Scan for the cell matching the given text and deliver its [X, Y] coordinate at center. 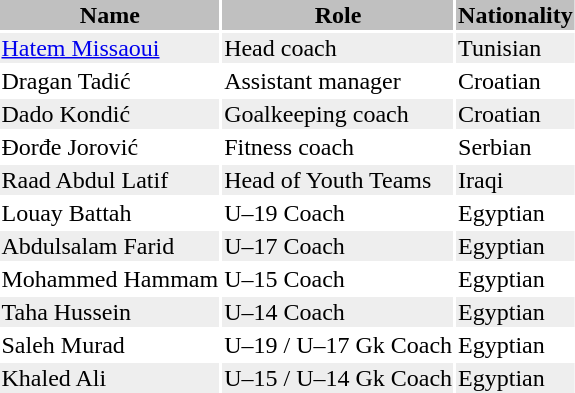
Louay Battah [110, 213]
Nationality [516, 15]
U–19 Coach [338, 213]
U–17 Coach [338, 246]
Fitness coach [338, 147]
Dado Kondić [110, 114]
Iraqi [516, 180]
Taha Hussein [110, 312]
Goalkeeping coach [338, 114]
Đorđe Jorović [110, 147]
Saleh Murad [110, 345]
Name [110, 15]
Role [338, 15]
Head coach [338, 48]
Khaled Ali [110, 378]
Dragan Tadić [110, 81]
Raad Abdul Latif [110, 180]
Abdulsalam Farid [110, 246]
Tunisian [516, 48]
U–19 / U–17 Gk Coach [338, 345]
Assistant manager [338, 81]
Serbian [516, 147]
U–14 Coach [338, 312]
U–15 Coach [338, 279]
Head of Youth Teams [338, 180]
U–15 / U–14 Gk Coach [338, 378]
Mohammed Hammam [110, 279]
Hatem Missaoui [110, 48]
